Detect which cell encompasses the target text, then output its [x, y] center coordinate. 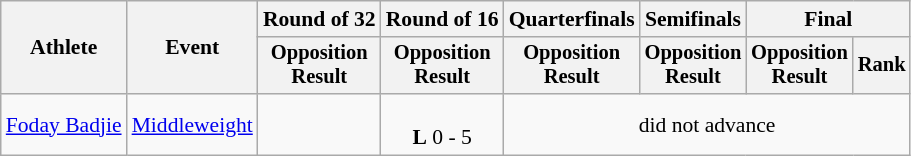
Middleweight [192, 124]
Round of 32 [320, 19]
Quarterfinals [572, 19]
Rank [882, 66]
Final [828, 19]
Round of 16 [442, 19]
did not advance [708, 124]
Event [192, 48]
Semifinals [694, 19]
Foday Badjie [64, 124]
L 0 - 5 [442, 124]
Athlete [64, 48]
